Determine the (x, y) coordinate at the center of the cell enclosing the given text.  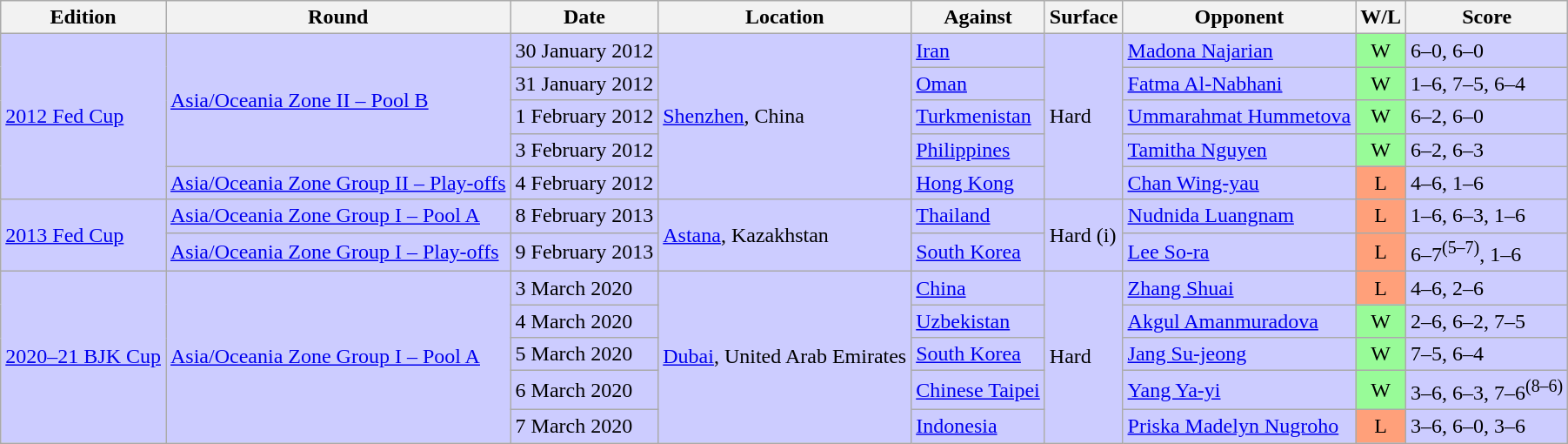
Jang Su-jeong (1239, 354)
7 March 2020 (584, 426)
Lee So-ra (1239, 252)
Location (784, 17)
1–6, 6–3, 1–6 (1486, 216)
W/L (1381, 17)
Yang Ya-yi (1239, 390)
Zhang Shuai (1239, 288)
Uzbekistan (978, 321)
1–6, 7–5, 6–4 (1486, 84)
Akgul Amanmuradova (1239, 321)
2012 Fed Cup (83, 117)
2020–21 BJK Cup (83, 357)
Ummarahmat Hummetova (1239, 117)
Fatma Al-Nabhani (1239, 84)
3–6, 6–0, 3–6 (1486, 426)
3 March 2020 (584, 288)
Date (584, 17)
Shenzhen, China (784, 117)
6 March 2020 (584, 390)
Against (978, 17)
8 February 2013 (584, 216)
China (978, 288)
Thailand (978, 216)
3–6, 6–3, 7–6(8–6) (1486, 390)
7–5, 6–4 (1486, 354)
Tamitha Nguyen (1239, 150)
Edition (83, 17)
1 February 2012 (584, 117)
Priska Madelyn Nugroho (1239, 426)
Nudnida Luangnam (1239, 216)
4 March 2020 (584, 321)
Oman (978, 84)
9 February 2013 (584, 252)
4–6, 1–6 (1486, 183)
5 March 2020 (584, 354)
6–7(5–7), 1–6 (1486, 252)
Iran (978, 50)
Hard (i) (1084, 235)
4 February 2012 (584, 183)
Madona Najarian (1239, 50)
6–2, 6–3 (1486, 150)
Asia/Oceania Zone Group II – Play-offs (337, 183)
4–6, 2–6 (1486, 288)
3 February 2012 (584, 150)
31 January 2012 (584, 84)
30 January 2012 (584, 50)
Philippines (978, 150)
Indonesia (978, 426)
Opponent (1239, 17)
Astana, Kazakhstan (784, 235)
Hong Kong (978, 183)
Turkmenistan (978, 117)
2013 Fed Cup (83, 235)
Asia/Oceania Zone Group I – Play-offs (337, 252)
Score (1486, 17)
Dubai, United Arab Emirates (784, 357)
2–6, 6–2, 7–5 (1486, 321)
Surface (1084, 17)
6–2, 6–0 (1486, 117)
6–0, 6–0 (1486, 50)
Chinese Taipei (978, 390)
Chan Wing-yau (1239, 183)
Round (337, 17)
Asia/Oceania Zone II – Pool B (337, 100)
